Return the [x, y] coordinate for the center point of the cell that contains the specified text.  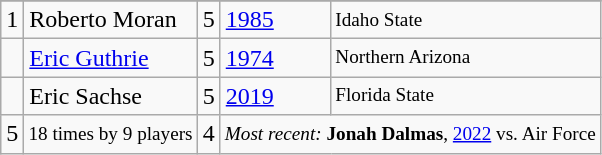
2019 [276, 96]
Idaho State [466, 20]
Eric Sachse [110, 96]
4 [208, 134]
Roberto Moran [110, 20]
1 [12, 20]
18 times by 9 players [110, 134]
1985 [276, 20]
Northern Arizona [466, 58]
Florida State [466, 96]
1974 [276, 58]
Most recent: Jonah Dalmas, 2022 vs. Air Force [410, 134]
Eric Guthrie [110, 58]
